Locate the cell with the specified text and output its [x, y] center coordinate. 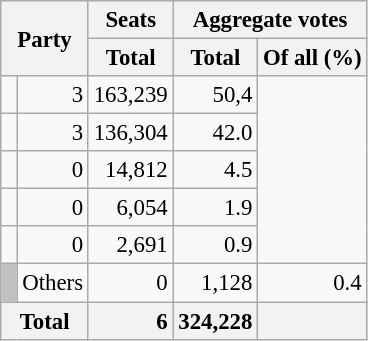
1.9 [216, 208]
14,812 [130, 170]
4.5 [216, 170]
0.9 [216, 245]
6 [130, 321]
Party [45, 38]
163,239 [130, 95]
Aggregate votes [270, 20]
Others [52, 283]
6,054 [130, 208]
2,691 [130, 245]
Seats [130, 20]
42.0 [216, 133]
0.4 [312, 283]
Of all (%) [312, 58]
324,228 [216, 321]
136,304 [130, 133]
1,128 [216, 283]
50,4 [216, 95]
